From the cell containing the given text, extract its center point as (X, Y) coordinate. 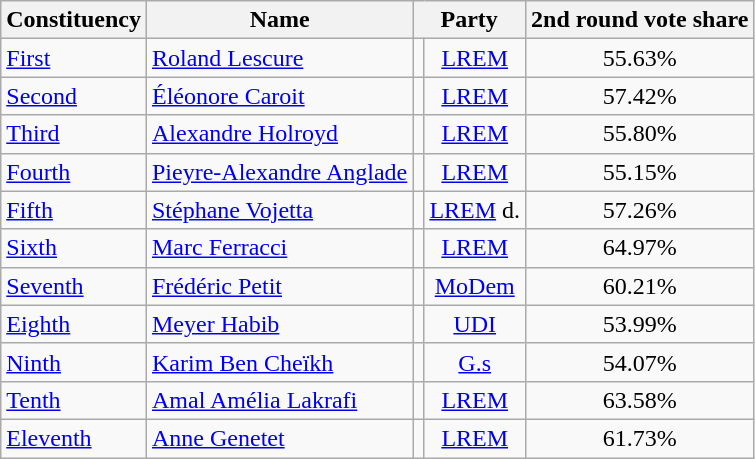
Roland Lescure (279, 58)
Fifth (74, 210)
First (74, 58)
G.s (475, 362)
55.15% (640, 172)
Second (74, 96)
Party (470, 20)
Marc Ferracci (279, 248)
64.97% (640, 248)
Meyer Habib (279, 324)
57.26% (640, 210)
Amal Amélia Lakrafi (279, 400)
57.42% (640, 96)
53.99% (640, 324)
Ninth (74, 362)
Éléonore Caroit (279, 96)
Name (279, 20)
MoDem (475, 286)
Eighth (74, 324)
55.63% (640, 58)
63.58% (640, 400)
Third (74, 134)
Sixth (74, 248)
Constituency (74, 20)
2nd round vote share (640, 20)
LREM d. (475, 210)
61.73% (640, 438)
Alexandre Holroyd (279, 134)
Fourth (74, 172)
Anne Genetet (279, 438)
60.21% (640, 286)
55.80% (640, 134)
Frédéric Petit (279, 286)
Tenth (74, 400)
Seventh (74, 286)
UDI (475, 324)
54.07% (640, 362)
Pieyre-Alexandre Anglade (279, 172)
Stéphane Vojetta (279, 210)
Eleventh (74, 438)
Karim Ben Cheïkh (279, 362)
